Extract the [x, y] coordinate from the center of the cell holding the provided text.  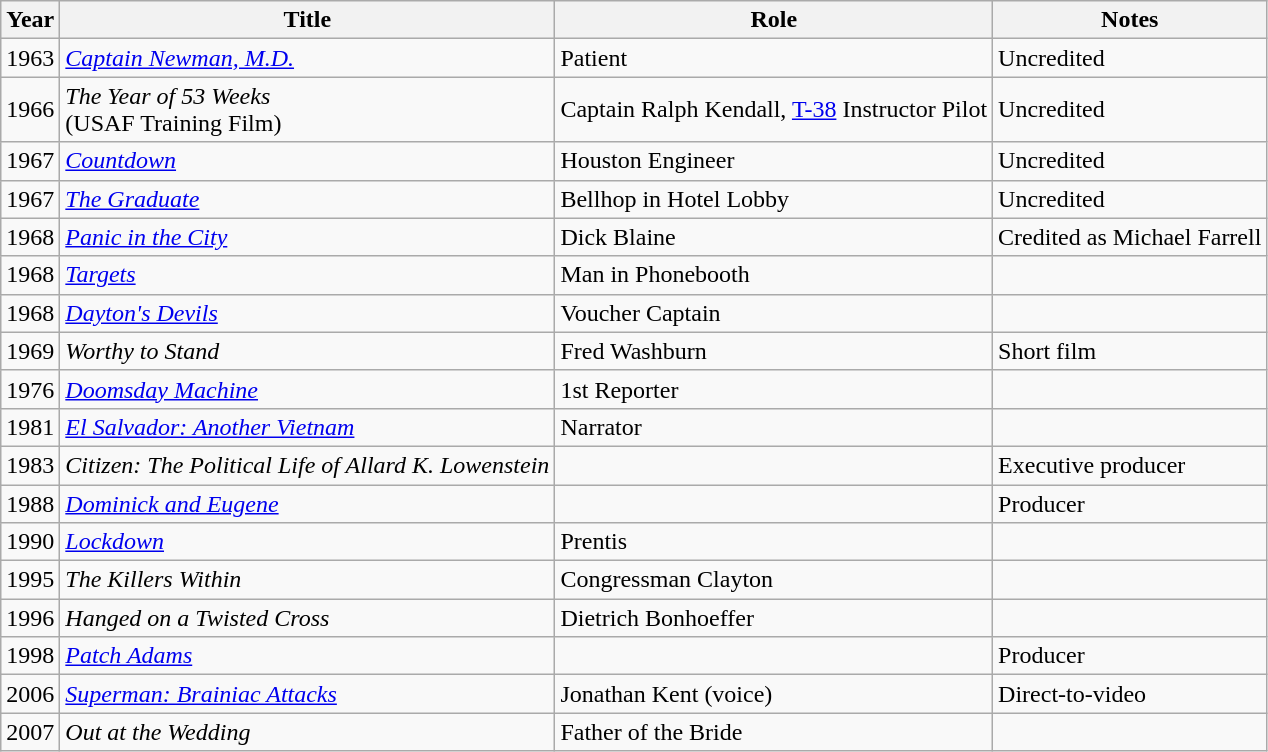
1996 [30, 618]
Congressman Clayton [774, 580]
Narrator [774, 427]
Credited as Michael Farrell [1130, 237]
Dietrich Bonhoeffer [774, 618]
Prentis [774, 542]
Patient [774, 58]
Fred Washburn [774, 351]
1995 [30, 580]
Role [774, 20]
Jonathan Kent (voice) [774, 694]
Targets [308, 275]
1st Reporter [774, 389]
Hanged on a Twisted Cross [308, 618]
The Year of 53 Weeks (USAF Training Film) [308, 110]
Bellhop in Hotel Lobby [774, 199]
The Graduate [308, 199]
Executive producer [1130, 465]
2007 [30, 732]
Father of the Bride [774, 732]
Houston Engineer [774, 161]
Dayton's Devils [308, 313]
1990 [30, 542]
Direct-to-video [1130, 694]
1983 [30, 465]
The Killers Within [308, 580]
Captain Newman, M.D. [308, 58]
Man in Phonebooth [774, 275]
Short film [1130, 351]
Lockdown [308, 542]
Dominick and Eugene [308, 503]
1988 [30, 503]
1976 [30, 389]
Captain Ralph Kendall, T-38 Instructor Pilot [774, 110]
1969 [30, 351]
El Salvador: Another Vietnam [308, 427]
Dick Blaine [774, 237]
Title [308, 20]
Notes [1130, 20]
Panic in the City [308, 237]
1981 [30, 427]
Countdown [308, 161]
Doomsday Machine [308, 389]
1966 [30, 110]
2006 [30, 694]
Worthy to Stand [308, 351]
Patch Adams [308, 656]
1963 [30, 58]
Year [30, 20]
Superman: Brainiac Attacks [308, 694]
Citizen: The Political Life of Allard K. Lowenstein [308, 465]
1998 [30, 656]
Voucher Captain [774, 313]
Out at the Wedding [308, 732]
